Find where the given text appears and provide that cell's center as (X, Y) coordinate. 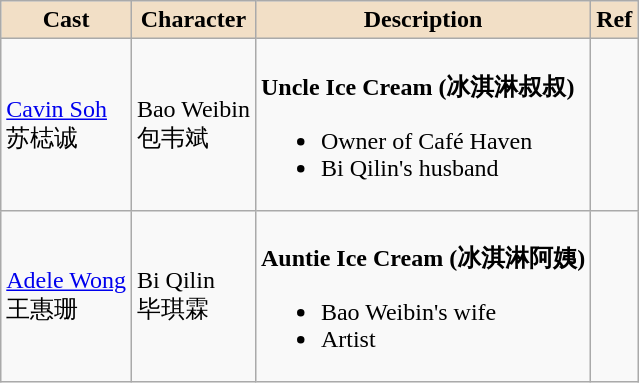
Adele Wong 王惠珊 (66, 296)
Description (422, 20)
Uncle Ice Cream (冰淇淋叔叔)Owner of Café HavenBi Qilin's husband (422, 125)
Cavin Soh 苏梽诚 (66, 125)
Bao Weibin 包韦斌 (193, 125)
Cast (66, 20)
Character (193, 20)
Ref (614, 20)
Auntie Ice Cream (冰淇淋阿姨)Bao Weibin's wifeArtist (422, 296)
Bi Qilin 毕琪霖 (193, 296)
